From the cell containing the given text, extract its center point as (X, Y) coordinate. 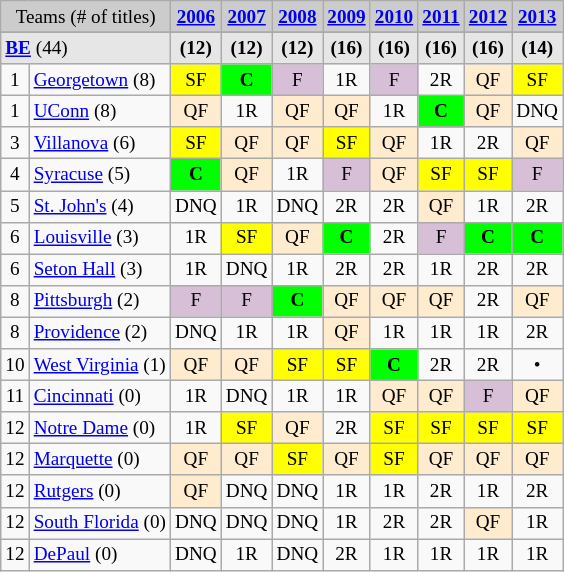
2011 (441, 17)
Marquette (0) (100, 460)
10 (15, 365)
11 (15, 396)
Syracuse (5) (100, 175)
Villanova (6) (100, 143)
St. John's (4) (100, 206)
(14) (538, 48)
West Virginia (1) (100, 365)
3 (15, 143)
DePaul (0) (100, 554)
UConn (8) (100, 111)
Rutgers (0) (100, 491)
Georgetown (8) (100, 80)
Teams (# of titles) (86, 17)
2010 (394, 17)
• (538, 365)
2007 (246, 17)
Notre Dame (0) (100, 428)
BE (44) (86, 48)
2008 (298, 17)
Pittsburgh (2) (100, 301)
Providence (2) (100, 333)
2009 (347, 17)
Seton Hall (3) (100, 270)
2006 (196, 17)
2013 (538, 17)
South Florida (0) (100, 523)
Louisville (3) (100, 238)
2012 (488, 17)
Cincinnati (0) (100, 396)
5 (15, 206)
4 (15, 175)
